Detect which cell encompasses the target text, then output its (X, Y) center coordinate. 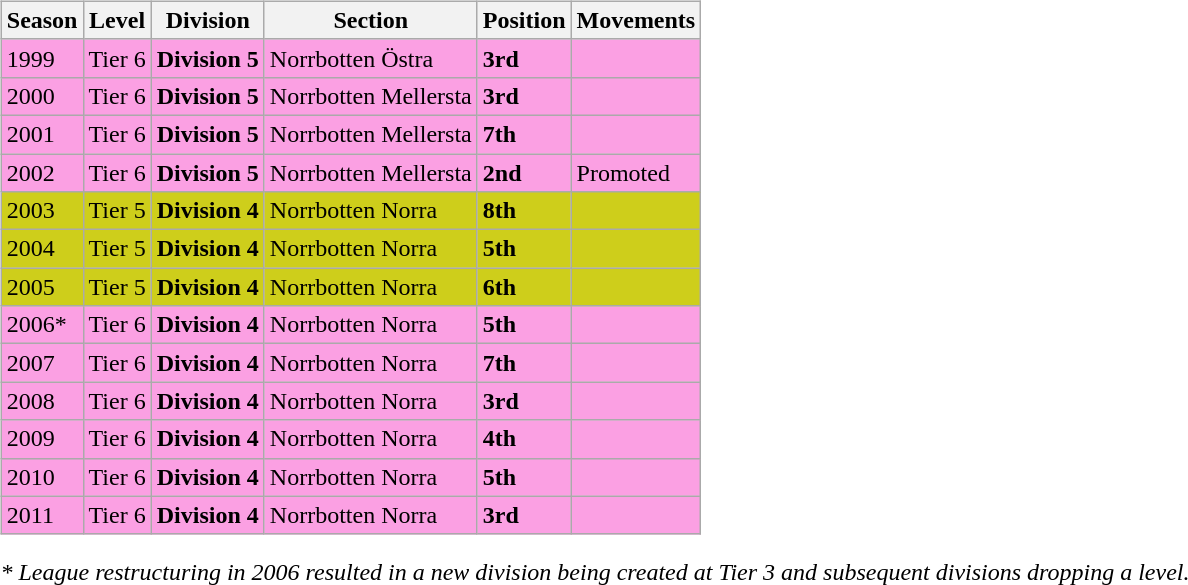
2nd (524, 173)
Norrbotten Östra (370, 58)
Position (524, 20)
2004 (42, 249)
2009 (42, 439)
Movements (636, 20)
2008 (42, 401)
1999 (42, 58)
4th (524, 439)
2000 (42, 96)
8th (524, 211)
2010 (42, 477)
Promoted (636, 173)
Season (42, 20)
2005 (42, 287)
2007 (42, 363)
2006* (42, 325)
2001 (42, 134)
Division (208, 20)
2002 (42, 173)
Section (370, 20)
2011 (42, 515)
2003 (42, 211)
6th (524, 287)
Level (117, 20)
